Identify which cell holds the provided text, then report its (X, Y) central coordinate. 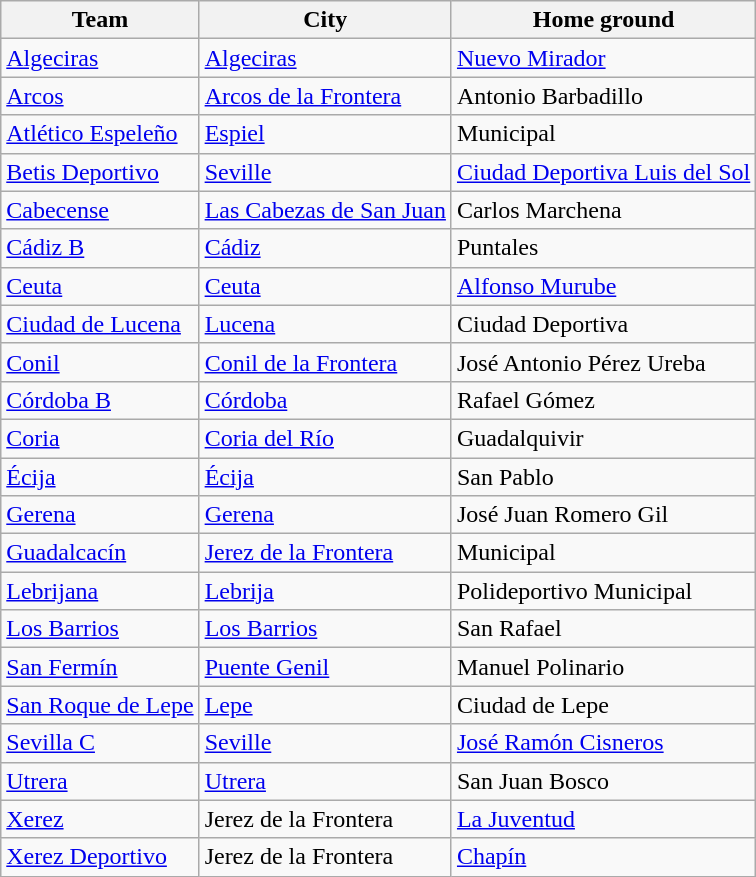
Manuel Polinario (603, 667)
Conil de la Frontera (325, 362)
Lebrija (325, 591)
Alfonso Murube (603, 286)
Home ground (603, 20)
Ciudad Deportiva (603, 324)
Xerez Deportivo (100, 857)
José Ramón Cisneros (603, 743)
San Juan Bosco (603, 781)
Coria del Río (325, 438)
Córdoba B (100, 400)
Team (100, 20)
Carlos Marchena (603, 210)
La Juventud (603, 819)
San Rafael (603, 629)
José Antonio Pérez Ureba (603, 362)
Betis Deportivo (100, 172)
San Roque de Lepe (100, 705)
Atlético Espeleño (100, 134)
Córdoba (325, 400)
Cádiz B (100, 248)
Cádiz (325, 248)
Antonio Barbadillo (603, 96)
San Fermín (100, 667)
Guadalcacín (100, 553)
Puente Genil (325, 667)
Polideportivo Municipal (603, 591)
Ciudad de Lucena (100, 324)
Lepe (325, 705)
Rafael Gómez (603, 400)
Coria (100, 438)
Las Cabezas de San Juan (325, 210)
José Juan Romero Gil (603, 515)
Nuevo Mirador (603, 58)
Chapín (603, 857)
Guadalquivir (603, 438)
Conil (100, 362)
Puntales (603, 248)
Ciudad Deportiva Luis del Sol (603, 172)
Arcos de la Frontera (325, 96)
Cabecense (100, 210)
Xerez (100, 819)
Lucena (325, 324)
Lebrijana (100, 591)
Sevilla C (100, 743)
Arcos (100, 96)
City (325, 20)
Espiel (325, 134)
Ciudad de Lepe (603, 705)
San Pablo (603, 477)
